For the text-containing cell, return its midpoint in (X, Y) coordinate format. 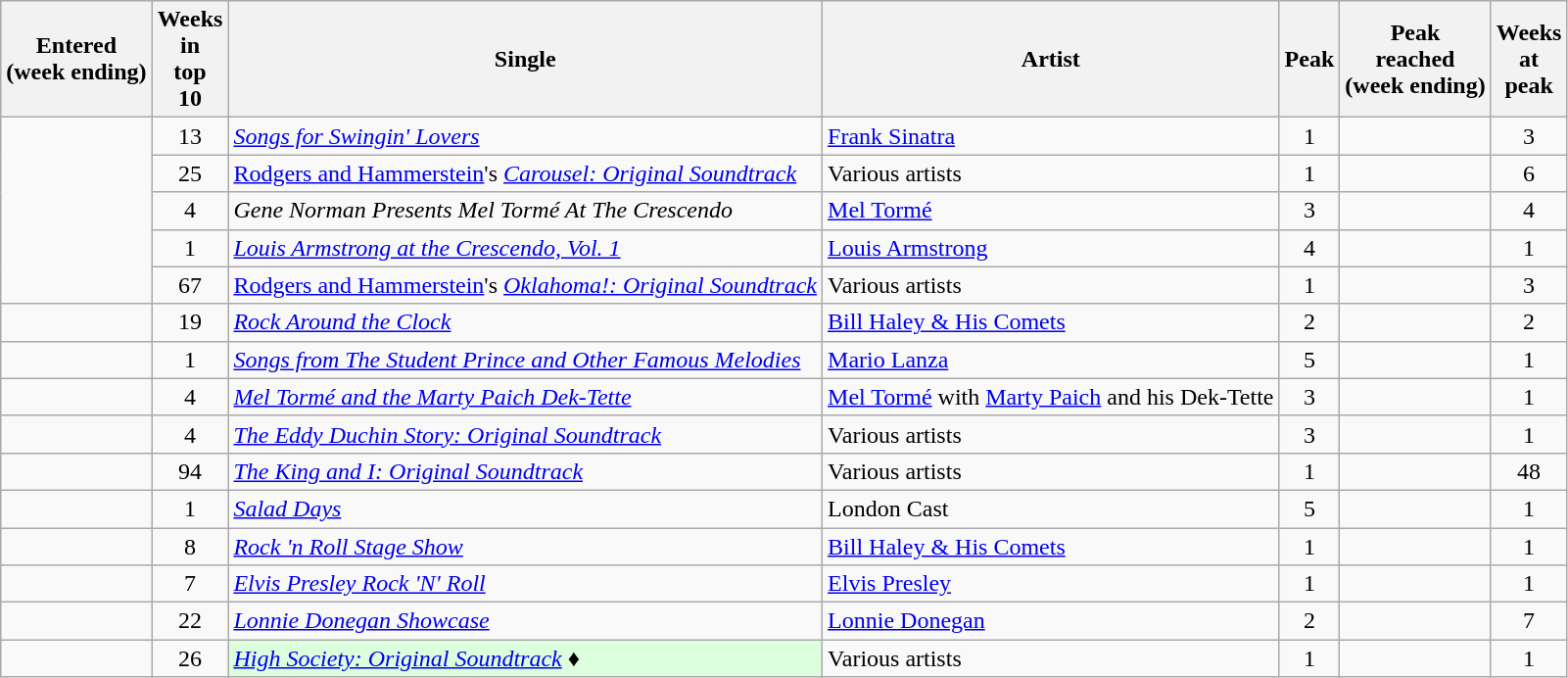
19 (190, 322)
6 (1529, 173)
67 (190, 285)
13 (190, 136)
Weeksintop10 (190, 59)
Weeksatpeak (1529, 59)
Louis Armstrong at the Crescendo, Vol. 1 (525, 248)
8 (190, 546)
The Eddy Duchin Story: Original Soundtrack (525, 434)
25 (190, 173)
48 (1529, 471)
Single (525, 59)
94 (190, 471)
Mario Lanza (1052, 360)
Salad Days (525, 508)
High Society: Original Soundtrack ♦ (525, 658)
Elvis Presley (1052, 584)
Rock 'n Roll Stage Show (525, 546)
22 (190, 621)
Frank Sinatra (1052, 136)
The King and I: Original Soundtrack (525, 471)
Peak (1309, 59)
26 (190, 658)
Peakreached (week ending) (1415, 59)
Artist (1052, 59)
Mel Tormé and the Marty Paich Dek-Tette (525, 397)
Songs from The Student Prince and Other Famous Melodies (525, 360)
Mel Tormé with Marty Paich and his Dek-Tette (1052, 397)
Elvis Presley Rock 'N' Roll (525, 584)
Rodgers and Hammerstein's Carousel: Original Soundtrack (525, 173)
Lonnie Donegan (1052, 621)
Lonnie Donegan Showcase (525, 621)
Louis Armstrong (1052, 248)
Rock Around the Clock (525, 322)
Mel Tormé (1052, 211)
Songs for Swingin' Lovers (525, 136)
Rodgers and Hammerstein's Oklahoma!: Original Soundtrack (525, 285)
Entered (week ending) (76, 59)
London Cast (1052, 508)
Gene Norman Presents Mel Tormé At The Crescendo (525, 211)
